Identify which cell holds the provided text, then report its [X, Y] central coordinate. 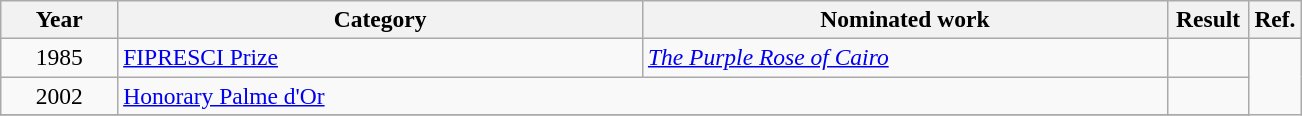
Ref. [1275, 19]
Nominated work [906, 19]
Result [1208, 19]
Honorary Palme d'Or [643, 95]
FIPRESCI Prize [380, 57]
Category [380, 19]
The Purple Rose of Cairo [906, 57]
1985 [60, 57]
2002 [60, 95]
Year [60, 19]
